Extract the (x, y) coordinate from the center of the cell holding the provided text.  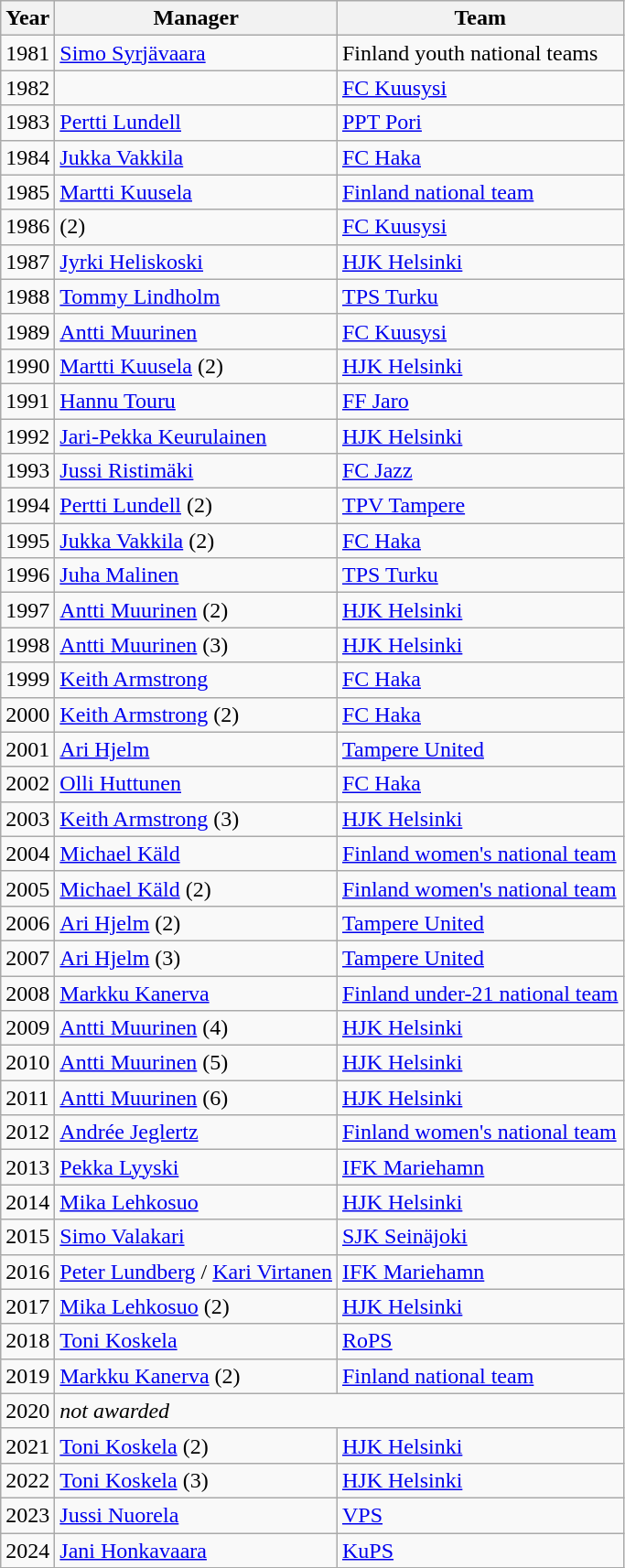
1987 (27, 262)
SJK Seinäjoki (480, 1237)
Michael Käld (196, 854)
Jari-Pekka Keurulainen (196, 436)
Antti Muurinen (6) (196, 1098)
Antti Muurinen (2) (196, 610)
(2) (196, 227)
1997 (27, 610)
Ari Hjelm (3) (196, 958)
1991 (27, 401)
2016 (27, 1272)
FC Jazz (480, 471)
VPS (480, 1515)
Tommy Lindholm (196, 296)
Jani Honkavaara (196, 1551)
Andrée Jeglertz (196, 1133)
not awarded (339, 1411)
2020 (27, 1411)
2015 (27, 1237)
2024 (27, 1551)
Olli Huttunen (196, 784)
Finland under-21 national team (480, 993)
2004 (27, 854)
Pekka Lyyski (196, 1167)
2007 (27, 958)
Martti Kuusela (196, 192)
Ari Hjelm (2) (196, 923)
Jyrki Heliskoski (196, 262)
Team (480, 18)
FF Jaro (480, 401)
Simo Valakari (196, 1237)
1982 (27, 88)
Antti Muurinen (5) (196, 1063)
TPV Tampere (480, 506)
2013 (27, 1167)
1983 (27, 123)
Juha Malinen (196, 575)
Markku Kanerva (196, 993)
Antti Muurinen (4) (196, 1028)
Jussi Nuorela (196, 1515)
1998 (27, 645)
2012 (27, 1133)
KuPS (480, 1551)
2014 (27, 1202)
1992 (27, 436)
2021 (27, 1445)
1986 (27, 227)
1981 (27, 53)
Mika Lehkosuo (196, 1202)
2000 (27, 714)
Toni Koskela (3) (196, 1480)
Ari Hjelm (196, 749)
Keith Armstrong (2) (196, 714)
PPT Pori (480, 123)
2002 (27, 784)
1993 (27, 471)
2008 (27, 993)
1996 (27, 575)
2018 (27, 1341)
1989 (27, 331)
Jukka Vakkila (196, 157)
RoPS (480, 1341)
1990 (27, 366)
Keith Armstrong (196, 680)
Mika Lehkosuo (2) (196, 1306)
2001 (27, 749)
Manager (196, 18)
1988 (27, 296)
1994 (27, 506)
2010 (27, 1063)
Keith Armstrong (3) (196, 819)
1985 (27, 192)
1995 (27, 541)
Martti Kuusela (2) (196, 366)
2022 (27, 1480)
Hannu Touru (196, 401)
1984 (27, 157)
Peter Lundberg / Kari Virtanen (196, 1272)
Jussi Ristimäki (196, 471)
2017 (27, 1306)
2011 (27, 1098)
Simo Syrjävaara (196, 53)
2005 (27, 888)
Toni Koskela (2) (196, 1445)
Year (27, 18)
Pertti Lundell (196, 123)
2019 (27, 1376)
2003 (27, 819)
Markku Kanerva (2) (196, 1376)
2006 (27, 923)
Antti Muurinen (196, 331)
1999 (27, 680)
2009 (27, 1028)
Toni Koskela (196, 1341)
Antti Muurinen (3) (196, 645)
2023 (27, 1515)
Michael Käld (2) (196, 888)
Jukka Vakkila (2) (196, 541)
Finland youth national teams (480, 53)
Pertti Lundell (2) (196, 506)
